From the cell containing the given text, extract its center point as [X, Y] coordinate. 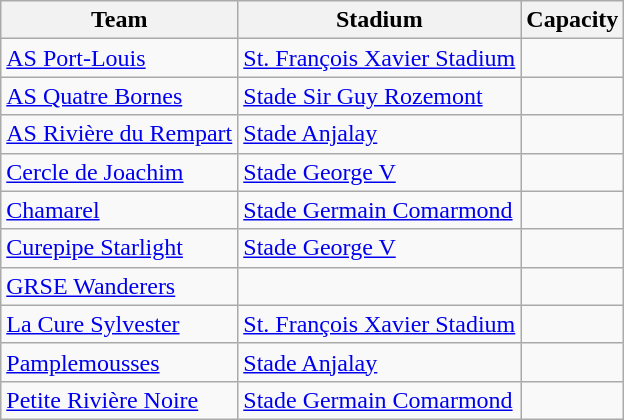
Team [120, 20]
Stade Sir Guy Rozemont [380, 96]
La Cure Sylvester [120, 324]
AS Quatre Bornes [120, 96]
Pamplemousses [120, 362]
Capacity [572, 20]
Petite Rivière Noire [120, 400]
AS Port-Louis [120, 58]
GRSE Wanderers [120, 286]
Curepipe Starlight [120, 248]
Stadium [380, 20]
Chamarel [120, 210]
Cercle de Joachim [120, 172]
AS Rivière du Rempart [120, 134]
